Identify which cell holds the provided text, then report its (X, Y) central coordinate. 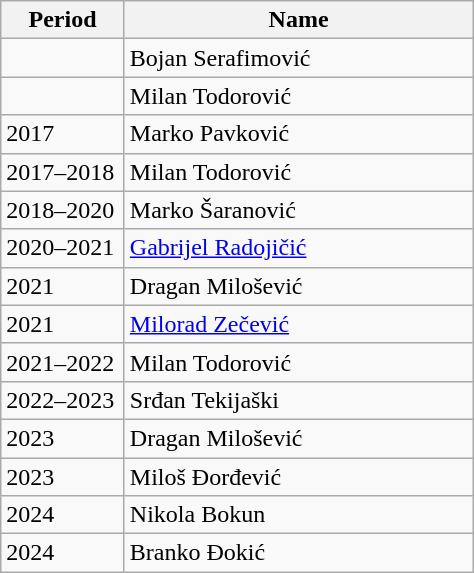
Branko Đokić (298, 553)
Miloš Đorđević (298, 477)
Milorad Zečević (298, 324)
Gabrijel Radojičić (298, 248)
2018–2020 (63, 210)
2017 (63, 134)
2022–2023 (63, 400)
Nikola Bokun (298, 515)
Bojan Serafimović (298, 58)
Marko Šaranović (298, 210)
Srđan Tekijaški (298, 400)
2017–2018 (63, 172)
Name (298, 20)
Period (63, 20)
Marko Pavković (298, 134)
2020–2021 (63, 248)
2021–2022 (63, 362)
